Capture the cell that displays the provided text and extract its [x, y] central coordinate. 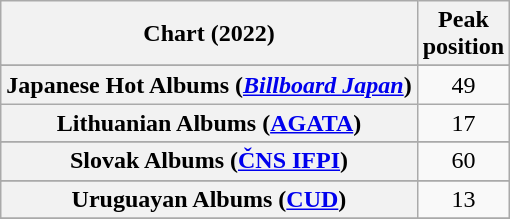
Chart (2022) [209, 34]
Lithuanian Albums (AGATA) [209, 123]
Uruguayan Albums (CUD) [209, 199]
49 [463, 85]
17 [463, 123]
Peakposition [463, 34]
Japanese Hot Albums (Billboard Japan) [209, 85]
60 [463, 161]
Slovak Albums (ČNS IFPI) [209, 161]
13 [463, 199]
